Capture the cell that displays the provided text and extract its [x, y] central coordinate. 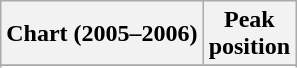
Chart (2005–2006) [102, 34]
Peakposition [249, 34]
